Determine the [x, y] coordinate at the center of the cell enclosing the given text.  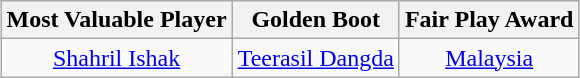
Fair Play Award [489, 20]
Malaysia [489, 58]
Most Valuable Player [116, 20]
Shahril Ishak [116, 58]
Teerasil Dangda [316, 58]
Golden Boot [316, 20]
